Pinpoint the cell where the given text exists, returning its [x, y] midpoint coordinate. 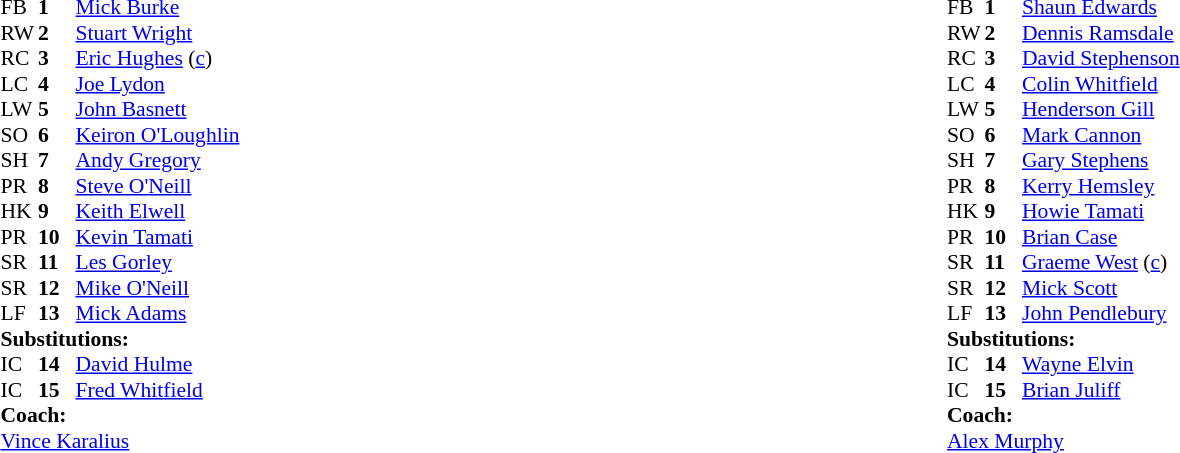
Gary Stephens [1101, 161]
Henderson Gill [1101, 109]
David Stephenson [1101, 59]
Mark Cannon [1101, 135]
Les Gorley [158, 263]
Kevin Tamati [158, 237]
Steve O'Neill [158, 186]
John Pendlebury [1101, 313]
Joe Lydon [158, 84]
David Hulme [158, 365]
Dennis Ramsdale [1101, 33]
Eric Hughes (c) [158, 59]
Wayne Elvin [1101, 365]
Keiron O'Loughlin [158, 135]
Mick Adams [158, 313]
Colin Whitfield [1101, 84]
Mick Scott [1101, 288]
Kerry Hemsley [1101, 186]
Howie Tamati [1101, 211]
Keith Elwell [158, 211]
Andy Gregory [158, 161]
John Basnett [158, 109]
Graeme West (c) [1101, 263]
Stuart Wright [158, 33]
Mike O'Neill [158, 288]
Fred Whitfield [158, 390]
Brian Juliff [1101, 390]
Brian Case [1101, 237]
